Pinpoint the cell where the given text exists, returning its (X, Y) midpoint coordinate. 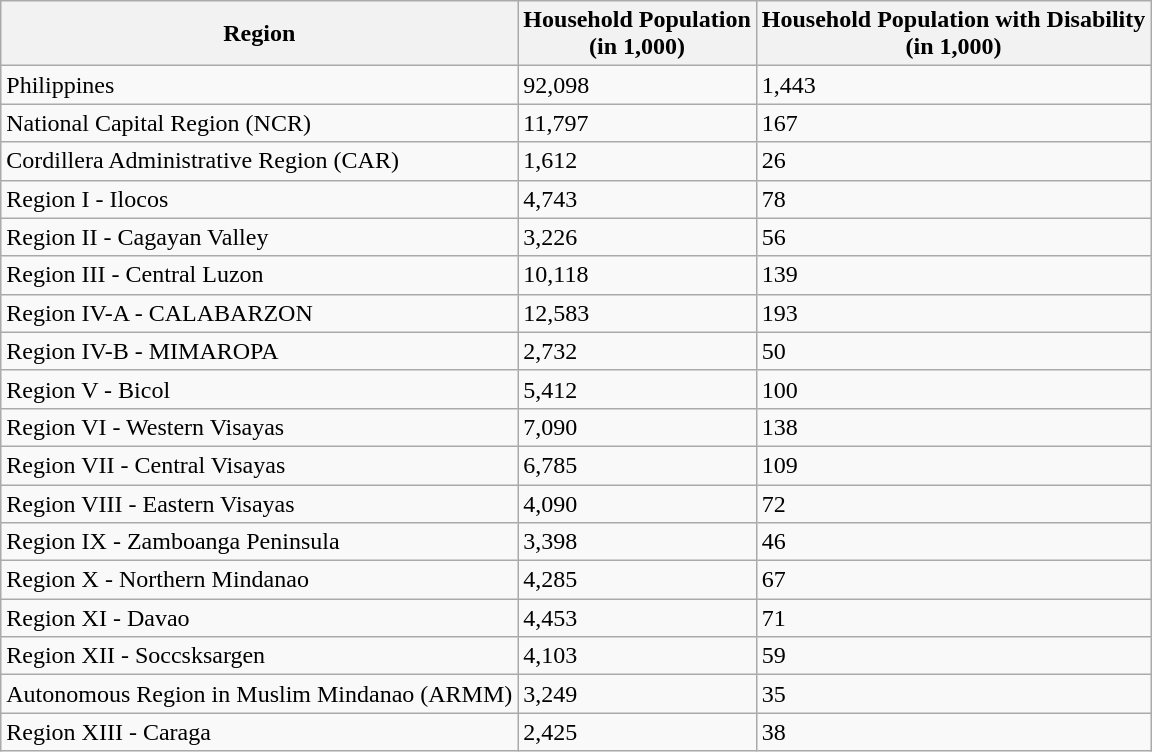
167 (953, 123)
138 (953, 427)
Philippines (260, 85)
Region IX - Zamboanga Peninsula (260, 542)
Region II - Cagayan Valley (260, 237)
59 (953, 656)
193 (953, 313)
Region IV-A - CALABARZON (260, 313)
71 (953, 618)
Region (260, 34)
109 (953, 465)
Region VI - Western Visayas (260, 427)
38 (953, 732)
26 (953, 161)
10,118 (637, 275)
4,090 (637, 503)
11,797 (637, 123)
6,785 (637, 465)
35 (953, 694)
Region VIII - Eastern Visayas (260, 503)
1,612 (637, 161)
Region XIII - Caraga (260, 732)
3,398 (637, 542)
3,249 (637, 694)
50 (953, 351)
78 (953, 199)
7,090 (637, 427)
3,226 (637, 237)
56 (953, 237)
4,453 (637, 618)
Region XII - Soccsksargen (260, 656)
100 (953, 389)
Region X - Northern Mindanao (260, 580)
Region V - Bicol (260, 389)
12,583 (637, 313)
1,443 (953, 85)
2,425 (637, 732)
Region IV-B - MIMAROPA (260, 351)
Household Population with Disability(in 1,000) (953, 34)
67 (953, 580)
72 (953, 503)
92,098 (637, 85)
5,412 (637, 389)
Region VII - Central Visayas (260, 465)
Cordillera Administrative Region (CAR) (260, 161)
139 (953, 275)
Household Population(in 1,000) (637, 34)
Autonomous Region in Muslim Mindanao (ARMM) (260, 694)
Region I - Ilocos (260, 199)
46 (953, 542)
4,285 (637, 580)
National Capital Region (NCR) (260, 123)
Region III - Central Luzon (260, 275)
4,743 (637, 199)
4,103 (637, 656)
2,732 (637, 351)
Region XI - Davao (260, 618)
